Determine the [X, Y] coordinate at the center of the cell enclosing the given text.  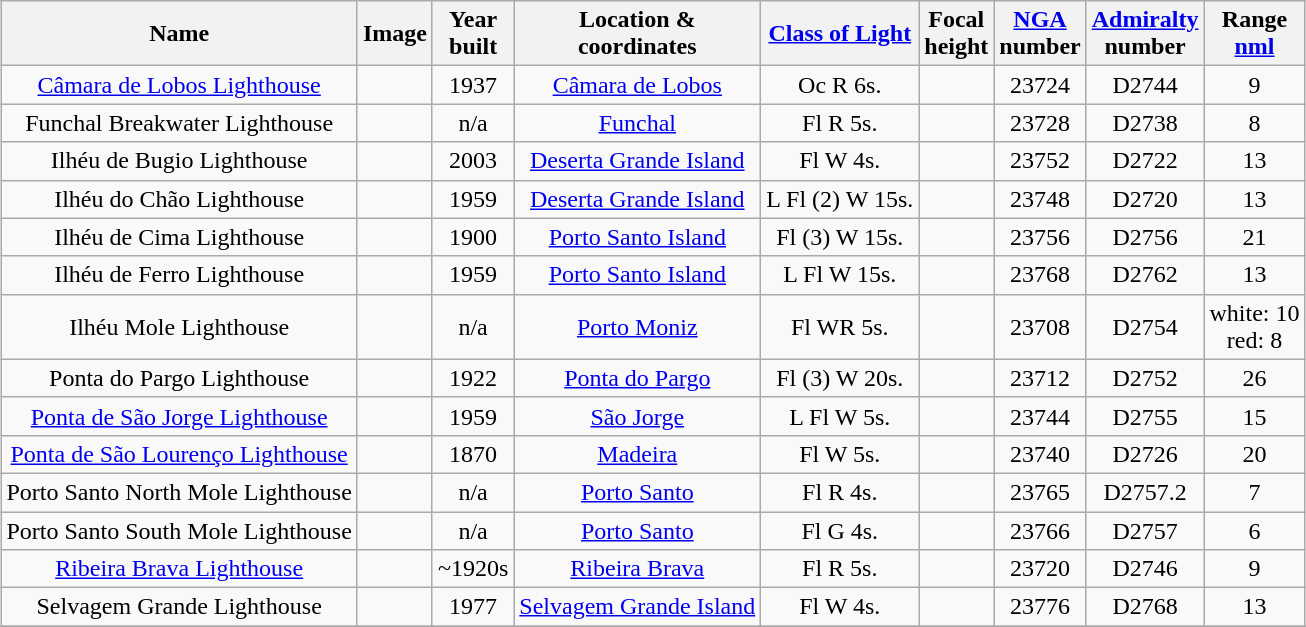
23724 [1040, 85]
Focalheight [956, 34]
Ribeira Brava [638, 569]
Ilhéu de Ferro Lighthouse [179, 275]
L Fl W 15s. [840, 275]
Fl WR 5s. [840, 326]
23740 [1040, 454]
Câmara de Lobos [638, 85]
D2722 [1145, 161]
23744 [1040, 416]
2003 [472, 161]
1937 [472, 85]
Ponta de São Jorge Lighthouse [179, 416]
23712 [1040, 378]
Admiraltynumber [1145, 34]
23720 [1040, 569]
white: 10red: 8 [1254, 326]
Madeira [638, 454]
8 [1254, 123]
Câmara de Lobos Lighthouse [179, 85]
D2744 [1145, 85]
Funchal [638, 123]
Funchal Breakwater Lighthouse [179, 123]
Porto Santo North Mole Lighthouse [179, 492]
L Fl (2) W 15s. [840, 199]
6 [1254, 531]
Class of Light [840, 34]
23776 [1040, 607]
Fl (3) W 15s. [840, 237]
D2752 [1145, 378]
23748 [1040, 199]
Fl R 4s. [840, 492]
1922 [472, 378]
D2746 [1145, 569]
L Fl W 5s. [840, 416]
23752 [1040, 161]
7 [1254, 492]
Ribeira Brava Lighthouse [179, 569]
Ilhéu de Bugio Lighthouse [179, 161]
15 [1254, 416]
D2756 [1145, 237]
Image [394, 34]
Selvagem Grande Lighthouse [179, 607]
23768 [1040, 275]
D2754 [1145, 326]
Ponta do Pargo Lighthouse [179, 378]
NGAnumber [1040, 34]
20 [1254, 454]
23756 [1040, 237]
D2738 [1145, 123]
D2768 [1145, 607]
Ponta do Pargo [638, 378]
23728 [1040, 123]
23708 [1040, 326]
23766 [1040, 531]
Fl W 5s. [840, 454]
D2757.2 [1145, 492]
D2757 [1145, 531]
Ilhéu de Cima Lighthouse [179, 237]
Fl (3) W 20s. [840, 378]
26 [1254, 378]
Ilhéu do Chão Lighthouse [179, 199]
D2755 [1145, 416]
Ilhéu Mole Lighthouse [179, 326]
Porto Santo South Mole Lighthouse [179, 531]
~1920s [472, 569]
D2726 [1145, 454]
Porto Moniz [638, 326]
1900 [472, 237]
Ponta de São Lourenço Lighthouse [179, 454]
Selvagem Grande Island [638, 607]
1977 [472, 607]
Location & coordinates [638, 34]
Rangenml [1254, 34]
23765 [1040, 492]
D2720 [1145, 199]
D2762 [1145, 275]
Fl G 4s. [840, 531]
São Jorge [638, 416]
Name [179, 34]
21 [1254, 237]
1870 [472, 454]
Yearbuilt [472, 34]
Oc R 6s. [840, 85]
